Output the [x, y] coordinate of the center of the cell containing the given text.  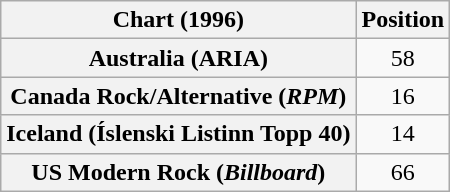
Position [403, 20]
66 [403, 172]
Australia (ARIA) [178, 58]
14 [403, 134]
Iceland (Íslenski Listinn Topp 40) [178, 134]
US Modern Rock (Billboard) [178, 172]
58 [403, 58]
Chart (1996) [178, 20]
Canada Rock/Alternative (RPM) [178, 96]
16 [403, 96]
